Provide the [X, Y] coordinate of the cell's center where the given text is located.  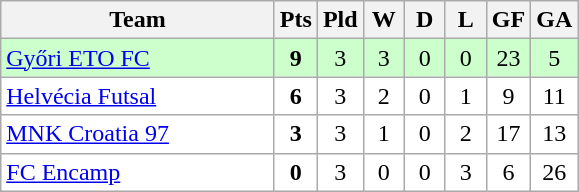
D [424, 20]
Győri ETO FC [138, 58]
Team [138, 20]
MNK Croatia 97 [138, 134]
GF [508, 20]
Pld [340, 20]
11 [554, 96]
GA [554, 20]
W [384, 20]
17 [508, 134]
Pts [296, 20]
FC Encamp [138, 172]
L [466, 20]
26 [554, 172]
Helvécia Futsal [138, 96]
5 [554, 58]
13 [554, 134]
23 [508, 58]
